Extract the (X, Y) coordinate from the center of the cell holding the provided text.  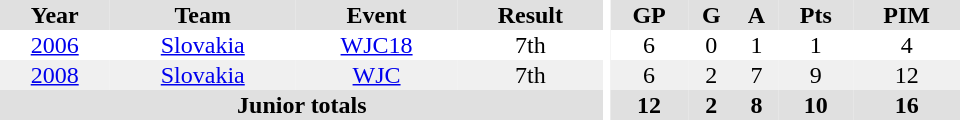
WJC (376, 75)
Result (530, 15)
2008 (54, 75)
PIM (906, 15)
Pts (816, 15)
8 (757, 105)
9 (816, 75)
Junior totals (302, 105)
Year (54, 15)
10 (816, 105)
0 (712, 45)
G (712, 15)
A (757, 15)
WJC18 (376, 45)
4 (906, 45)
GP (649, 15)
Event (376, 15)
16 (906, 105)
7 (757, 75)
Team (202, 15)
2006 (54, 45)
